Capture the cell that displays the provided text and extract its (X, Y) central coordinate. 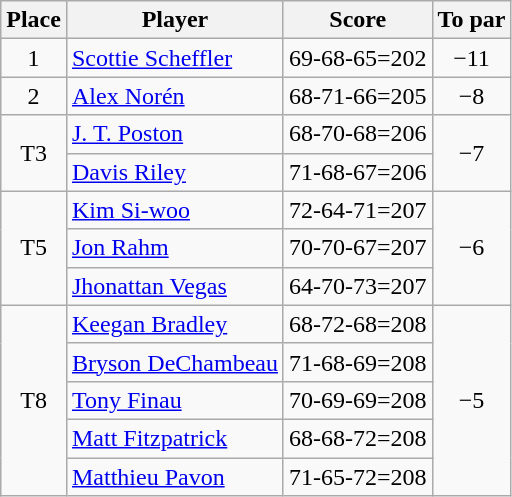
Davis Riley (174, 172)
69-68-65=202 (358, 58)
Score (358, 20)
70-69-69=208 (358, 400)
J. T. Poston (174, 134)
Alex Norén (174, 96)
Matt Fitzpatrick (174, 438)
−6 (472, 248)
T5 (34, 248)
68-70-68=206 (358, 134)
Jon Rahm (174, 248)
68-68-72=208 (358, 438)
T3 (34, 153)
64-70-73=207 (358, 286)
2 (34, 96)
T8 (34, 400)
68-71-66=205 (358, 96)
Bryson DeChambeau (174, 362)
−7 (472, 153)
70-70-67=207 (358, 248)
Scottie Scheffler (174, 58)
1 (34, 58)
72-64-71=207 (358, 210)
Keegan Bradley (174, 324)
To par (472, 20)
Kim Si-woo (174, 210)
71-65-72=208 (358, 477)
−5 (472, 400)
Matthieu Pavon (174, 477)
71-68-69=208 (358, 362)
Place (34, 20)
68-72-68=208 (358, 324)
Player (174, 20)
−8 (472, 96)
−11 (472, 58)
71-68-67=206 (358, 172)
Jhonattan Vegas (174, 286)
Tony Finau (174, 400)
